Capture the cell that displays the provided text and extract its (X, Y) central coordinate. 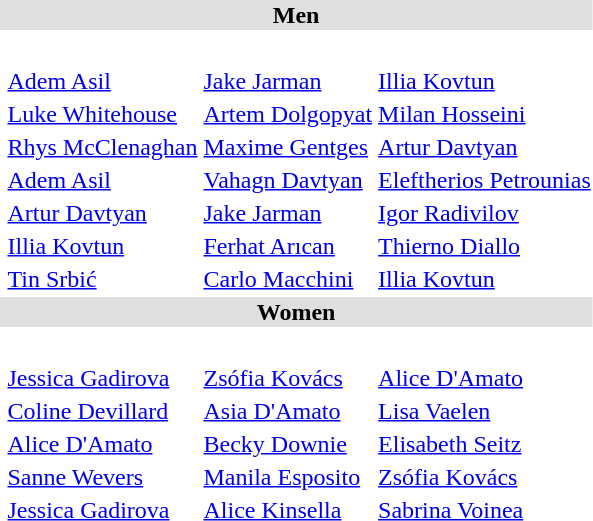
Luke Whitehouse (102, 114)
Manila Esposito (288, 477)
Elisabeth Seitz (485, 444)
Jessica Gadirova (102, 378)
Women (296, 312)
Rhys McClenaghan (102, 147)
Thierno Diallo (485, 246)
Sanne Wevers (102, 477)
Maxime Gentges (288, 147)
Asia D'Amato (288, 411)
Milan Hosseini (485, 114)
Artem Dolgopyat (288, 114)
Tin Srbić (102, 279)
Becky Downie (288, 444)
Men (296, 15)
Coline Devillard (102, 411)
Eleftherios Petrounias (485, 180)
Vahagn Davtyan (288, 180)
Igor Radivilov (485, 213)
Ferhat Arıcan (288, 246)
Lisa Vaelen (485, 411)
Carlo Macchini (288, 279)
